Determine the (x, y) coordinate at the center of the cell enclosing the given text.  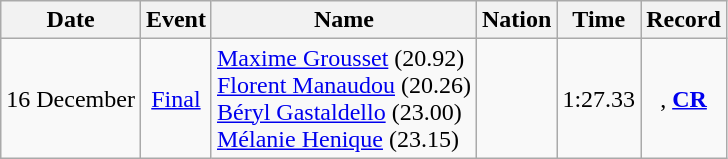
Nation (517, 20)
Time (599, 20)
1:27.33 (599, 98)
Name (344, 20)
, CR (684, 98)
Maxime Grousset (20.92)Florent Manaudou (20.26)Béryl Gastaldello (23.00)Mélanie Henique (23.15) (344, 98)
Record (684, 20)
Event (176, 20)
Date (71, 20)
16 December (71, 98)
Final (176, 98)
